Identify which cell holds the provided text, then report its (X, Y) central coordinate. 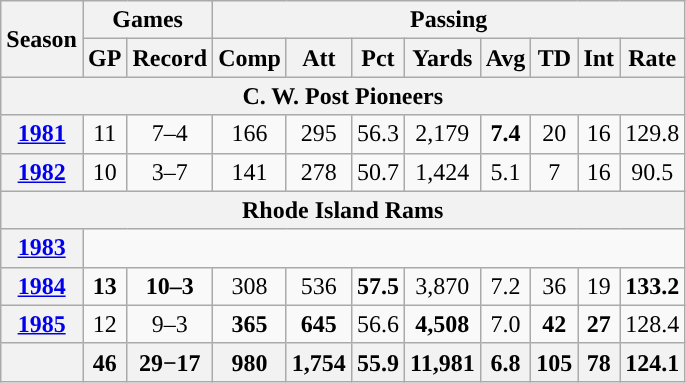
3–7 (170, 172)
1984 (42, 286)
10–3 (170, 286)
90.5 (652, 172)
Season (42, 39)
1981 (42, 134)
1983 (42, 248)
7.0 (506, 324)
Record (170, 58)
56.6 (378, 324)
Rhode Island Rams (343, 210)
Att (318, 58)
12 (104, 324)
42 (554, 324)
4,508 (442, 324)
2,179 (442, 134)
7.2 (506, 286)
1,424 (442, 172)
Yards (442, 58)
1,754 (318, 362)
7–4 (170, 134)
Pct (378, 58)
10 (104, 172)
TD (554, 58)
365 (250, 324)
129.8 (652, 134)
50.7 (378, 172)
308 (250, 286)
13 (104, 286)
20 (554, 134)
Games (147, 20)
7 (554, 172)
29−17 (170, 362)
1982 (42, 172)
105 (554, 362)
Rate (652, 58)
36 (554, 286)
C. W. Post Pioneers (343, 96)
11,981 (442, 362)
56.3 (378, 134)
980 (250, 362)
7.4 (506, 134)
27 (599, 324)
Int (599, 58)
Avg (506, 58)
128.4 (652, 324)
645 (318, 324)
55.9 (378, 362)
166 (250, 134)
Passing (449, 20)
19 (599, 286)
1985 (42, 324)
5.1 (506, 172)
GP (104, 58)
46 (104, 362)
536 (318, 286)
278 (318, 172)
9–3 (170, 324)
3,870 (442, 286)
11 (104, 134)
57.5 (378, 286)
295 (318, 134)
78 (599, 362)
141 (250, 172)
133.2 (652, 286)
124.1 (652, 362)
6.8 (506, 362)
Comp (250, 58)
